For the text-containing cell, return its midpoint in [X, Y] coordinate format. 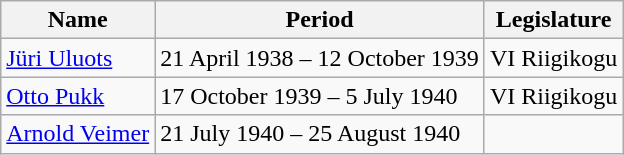
Otto Pukk [78, 96]
17 October 1939 – 5 July 1940 [320, 96]
Arnold Veimer [78, 134]
21 July 1940 – 25 August 1940 [320, 134]
Period [320, 20]
Jüri Uluots [78, 58]
21 April 1938 – 12 October 1939 [320, 58]
Name [78, 20]
Legislature [553, 20]
